Output the (X, Y) coordinate of the center of the cell containing the given text.  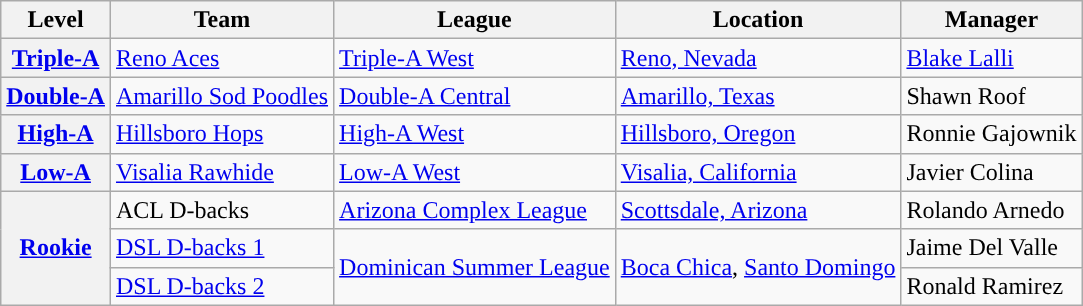
Ronnie Gajownik (992, 134)
Javier Colina (992, 172)
Double-A (56, 96)
Hillsboro Hops (222, 134)
Rookie (56, 248)
Visalia, California (758, 172)
Triple-A West (475, 58)
Ronald Ramirez (992, 286)
DSL D-backs 2 (222, 286)
ACL D-backs (222, 210)
Visalia Rawhide (222, 172)
Low-A West (475, 172)
Team (222, 20)
Level (56, 20)
Reno, Nevada (758, 58)
Triple-A (56, 58)
Low-A (56, 172)
High-A West (475, 134)
Dominican Summer League (475, 267)
Hillsboro, Oregon (758, 134)
Jaime Del Valle (992, 248)
Location (758, 20)
Shawn Roof (992, 96)
DSL D-backs 1 (222, 248)
Blake Lalli (992, 58)
Reno Aces (222, 58)
Amarillo, Texas (758, 96)
High-A (56, 134)
Double-A Central (475, 96)
Rolando Arnedo (992, 210)
Arizona Complex League (475, 210)
Boca Chica, Santo Domingo (758, 267)
Scottsdale, Arizona (758, 210)
Amarillo Sod Poodles (222, 96)
Manager (992, 20)
League (475, 20)
